Detect which cell encompasses the target text, then output its [X, Y] center coordinate. 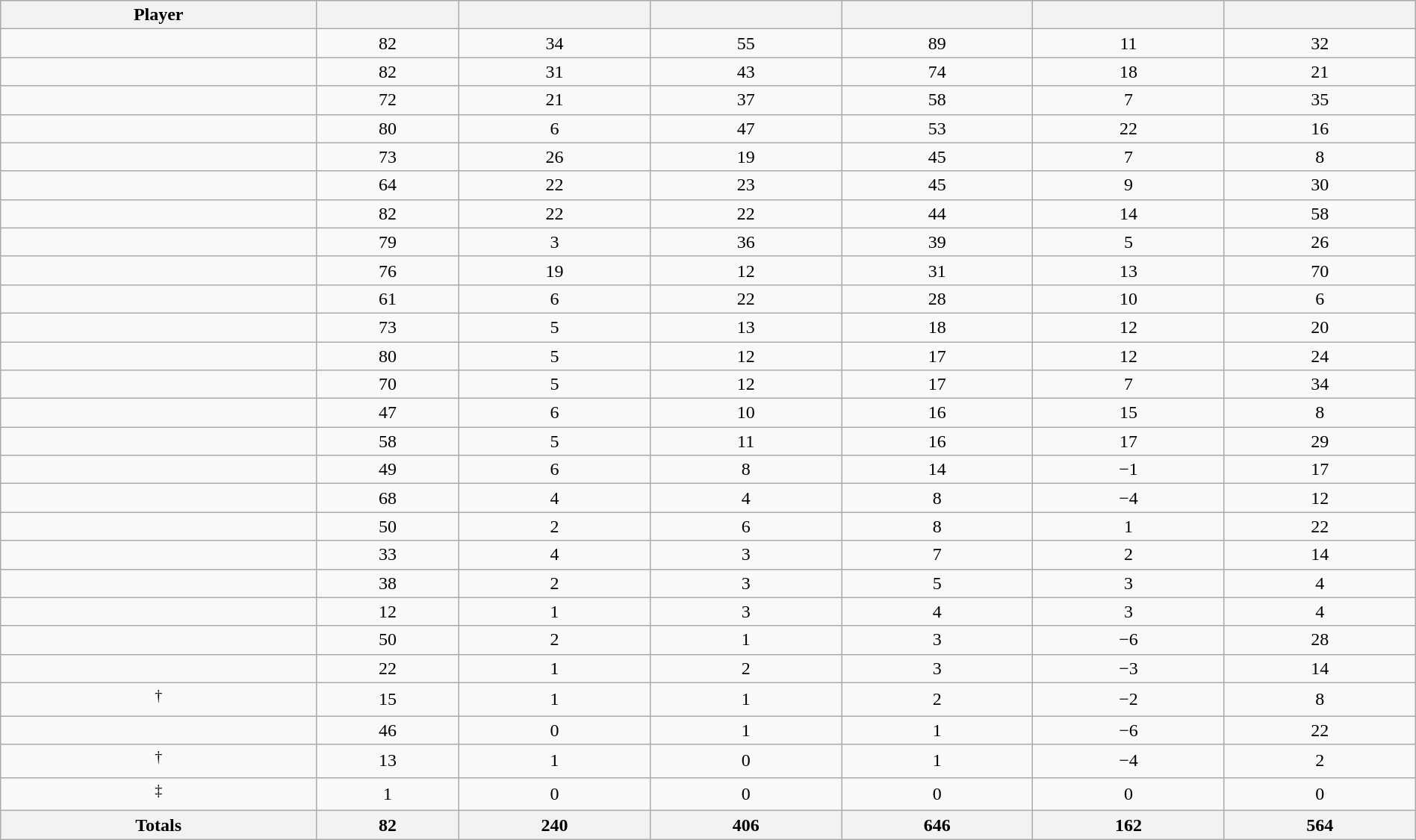
79 [388, 242]
46 [388, 730]
43 [746, 72]
44 [937, 214]
61 [388, 299]
23 [746, 185]
64 [388, 185]
Player [158, 15]
406 [746, 825]
33 [388, 555]
76 [388, 270]
240 [554, 825]
68 [388, 498]
74 [937, 72]
−1 [1128, 470]
−2 [1128, 699]
89 [937, 43]
53 [937, 128]
32 [1320, 43]
36 [746, 242]
39 [937, 242]
35 [1320, 100]
Totals [158, 825]
29 [1320, 441]
24 [1320, 356]
9 [1128, 185]
162 [1128, 825]
−3 [1128, 668]
55 [746, 43]
38 [388, 583]
49 [388, 470]
646 [937, 825]
‡ [158, 794]
30 [1320, 185]
20 [1320, 327]
72 [388, 100]
37 [746, 100]
564 [1320, 825]
